Scan for the cell matching the given text and deliver its [X, Y] coordinate at center. 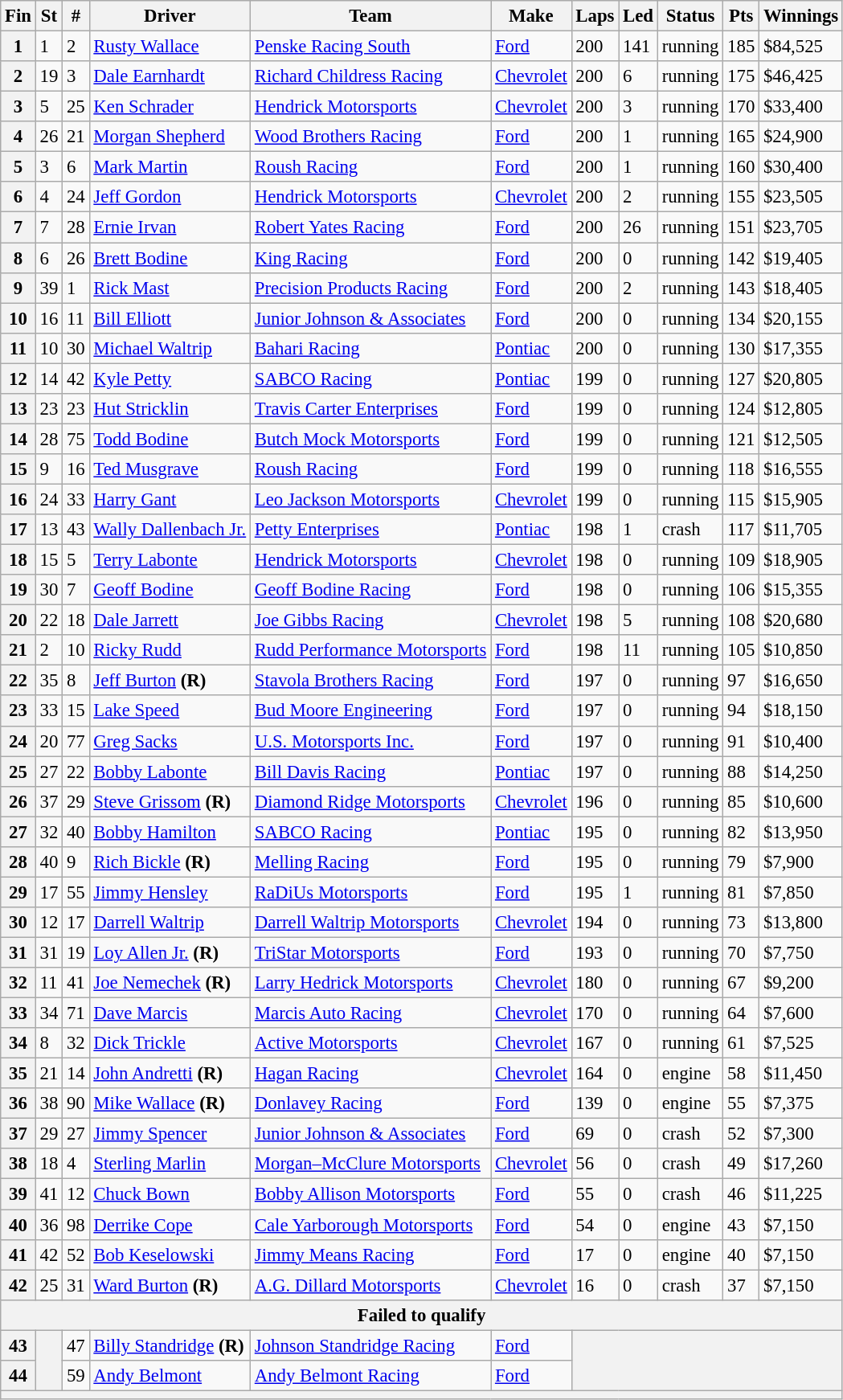
108 [741, 620]
$12,505 [801, 439]
77 [76, 741]
59 [76, 1376]
$20,680 [801, 620]
Brett Bodine [170, 258]
$46,425 [801, 76]
$23,705 [801, 227]
Chuck Bown [170, 1194]
58 [741, 1074]
Petty Enterprises [370, 530]
Rick Mast [170, 288]
Billy Standridge (R) [170, 1345]
Andy Belmont [170, 1376]
$7,600 [801, 1013]
130 [741, 348]
85 [741, 801]
$11,705 [801, 530]
121 [741, 439]
Rudd Performance Motorsports [370, 650]
Winnings [801, 16]
115 [741, 499]
67 [741, 983]
$7,850 [801, 892]
# [76, 16]
64 [741, 1013]
105 [741, 650]
Hagan Racing [370, 1074]
180 [595, 983]
Precision Products Racing [370, 288]
Butch Mock Motorsports [370, 439]
$10,600 [801, 801]
106 [741, 590]
Morgan–McClure Motorsports [370, 1165]
Rusty Wallace [170, 47]
56 [595, 1165]
$16,650 [801, 681]
196 [595, 801]
139 [595, 1103]
Ernie Irvan [170, 227]
Driver [170, 16]
Ted Musgrave [170, 469]
Active Motorsports [370, 1043]
155 [741, 197]
Leo Jackson Motorsports [370, 499]
47 [76, 1345]
$20,805 [801, 379]
142 [741, 258]
Darrell Waltrip Motorsports [370, 923]
Terry Labonte [170, 560]
Todd Bodine [170, 439]
Geoff Bodine [170, 590]
Ricky Rudd [170, 650]
151 [741, 227]
$7,375 [801, 1103]
69 [595, 1134]
$30,400 [801, 167]
Larry Hedrick Motorsports [370, 983]
Wood Brothers Racing [370, 137]
160 [741, 167]
44 [18, 1376]
Hut Stricklin [170, 409]
Wally Dallenbach Jr. [170, 530]
134 [741, 318]
185 [741, 47]
Jeff Gordon [170, 197]
Fin [18, 16]
54 [595, 1225]
81 [741, 892]
Team [370, 16]
Led [638, 16]
Geoff Bodine Racing [370, 590]
$84,525 [801, 47]
Diamond Ridge Motorsports [370, 801]
Dick Trickle [170, 1043]
$11,450 [801, 1074]
61 [741, 1043]
$20,155 [801, 318]
Donlavey Racing [370, 1103]
Dale Jarrett [170, 620]
98 [76, 1225]
Jimmy Spencer [170, 1134]
RaDiUs Motorsports [370, 892]
Stavola Brothers Racing [370, 681]
49 [741, 1165]
$11,225 [801, 1194]
Rich Bickle (R) [170, 862]
$18,905 [801, 560]
94 [741, 711]
Jeff Burton (R) [170, 681]
A.G. Dillard Motorsports [370, 1285]
Morgan Shepherd [170, 137]
Status [690, 16]
U.S. Motorsports Inc. [370, 741]
$17,260 [801, 1165]
73 [741, 923]
165 [741, 137]
71 [76, 1013]
$7,300 [801, 1134]
Travis Carter Enterprises [370, 409]
$18,405 [801, 288]
Jimmy Hensley [170, 892]
Dave Marcis [170, 1013]
Bobby Hamilton [170, 832]
$15,355 [801, 590]
Derrike Cope [170, 1225]
Loy Allen Jr. (R) [170, 952]
70 [741, 952]
Bobby Allison Motorsports [370, 1194]
193 [595, 952]
$7,750 [801, 952]
John Andretti (R) [170, 1074]
$17,355 [801, 348]
Bobby Labonte [170, 772]
Harry Gant [170, 499]
$7,525 [801, 1043]
Laps [595, 16]
Greg Sacks [170, 741]
194 [595, 923]
$23,505 [801, 197]
75 [76, 439]
141 [638, 47]
$9,200 [801, 983]
91 [741, 741]
143 [741, 288]
Marcis Auto Racing [370, 1013]
Ward Burton (R) [170, 1285]
Mark Martin [170, 167]
$10,850 [801, 650]
Ken Schrader [170, 107]
175 [741, 76]
$18,150 [801, 711]
Dale Earnhardt [170, 76]
Joe Gibbs Racing [370, 620]
$33,400 [801, 107]
$16,555 [801, 469]
Steve Grissom (R) [170, 801]
Richard Childress Racing [370, 76]
Bahari Racing [370, 348]
$14,250 [801, 772]
Sterling Marlin [170, 1165]
$24,900 [801, 137]
$7,900 [801, 862]
Darrell Waltrip [170, 923]
Penske Racing South [370, 47]
97 [741, 681]
109 [741, 560]
118 [741, 469]
$19,405 [801, 258]
Mike Wallace (R) [170, 1103]
$13,950 [801, 832]
127 [741, 379]
Johnson Standridge Racing [370, 1345]
Bud Moore Engineering [370, 711]
King Racing [370, 258]
117 [741, 530]
Pts [741, 16]
82 [741, 832]
Melling Racing [370, 862]
90 [76, 1103]
Bill Elliott [170, 318]
Michael Waltrip [170, 348]
Make [531, 16]
Bill Davis Racing [370, 772]
Andy Belmont Racing [370, 1376]
TriStar Motorsports [370, 952]
St [48, 16]
Lake Speed [170, 711]
$12,805 [801, 409]
Robert Yates Racing [370, 227]
Kyle Petty [170, 379]
79 [741, 862]
Joe Nemechek (R) [170, 983]
$15,905 [801, 499]
Cale Yarborough Motorsports [370, 1225]
88 [741, 772]
$13,800 [801, 923]
$10,400 [801, 741]
124 [741, 409]
167 [595, 1043]
164 [595, 1074]
Failed to qualify [422, 1315]
Bob Keselowski [170, 1255]
Jimmy Means Racing [370, 1255]
46 [741, 1194]
